Search for the cell housing the specified text and yield its [x, y] center coordinate. 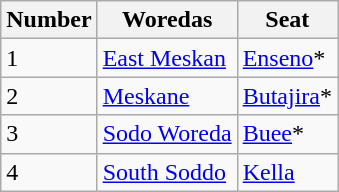
Sodo Woreda [167, 134]
Woredas [167, 20]
1 [49, 58]
Buee* [287, 134]
Enseno* [287, 58]
Butajira* [287, 96]
East Meskan [167, 58]
Seat [287, 20]
Number [49, 20]
Kella [287, 172]
3 [49, 134]
2 [49, 96]
Meskane [167, 96]
4 [49, 172]
South Soddo [167, 172]
